From the cell containing the given text, extract its center point as (x, y) coordinate. 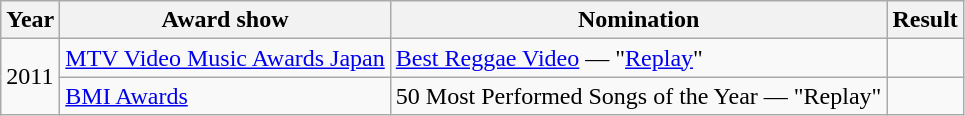
50 Most Performed Songs of the Year — "Replay" (638, 96)
Result (925, 20)
Nomination (638, 20)
Award show (226, 20)
BMI Awards (226, 96)
MTV Video Music Awards Japan (226, 58)
Year (30, 20)
2011 (30, 77)
Best Reggae Video — "Replay" (638, 58)
